Extract the [X, Y] coordinate from the center of the cell holding the provided text.  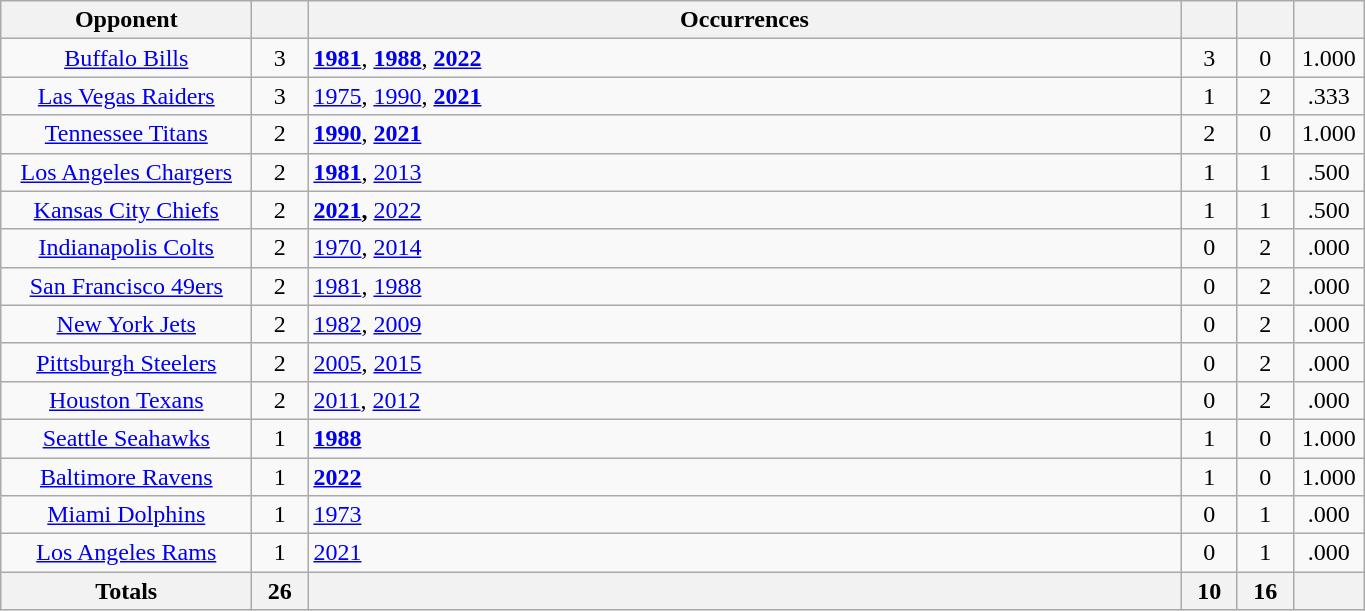
Opponent [126, 20]
2011, 2012 [744, 400]
Occurrences [744, 20]
1990, 2021 [744, 134]
.333 [1328, 96]
Las Vegas Raiders [126, 96]
2021 [744, 553]
Tennessee Titans [126, 134]
1975, 1990, 2021 [744, 96]
New York Jets [126, 324]
2005, 2015 [744, 362]
San Francisco 49ers [126, 286]
1970, 2014 [744, 248]
2022 [744, 477]
Baltimore Ravens [126, 477]
Indianapolis Colts [126, 248]
Totals [126, 591]
Seattle Seahawks [126, 438]
Houston Texans [126, 400]
26 [280, 591]
2021, 2022 [744, 210]
Kansas City Chiefs [126, 210]
1981, 2013 [744, 172]
Los Angeles Chargers [126, 172]
Miami Dolphins [126, 515]
Pittsburgh Steelers [126, 362]
Buffalo Bills [126, 58]
Los Angeles Rams [126, 553]
10 [1209, 591]
1982, 2009 [744, 324]
1981, 1988 [744, 286]
1988 [744, 438]
16 [1265, 591]
1973 [744, 515]
1981, 1988, 2022 [744, 58]
